Scan for the cell matching the given text and deliver its (X, Y) coordinate at center. 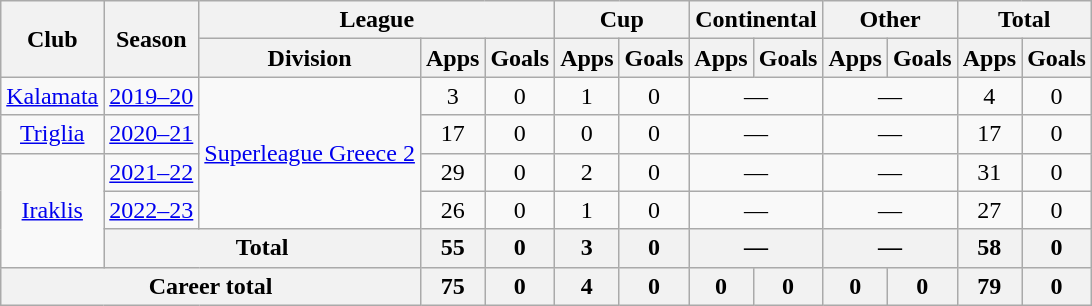
Club (52, 39)
31 (989, 172)
26 (452, 210)
58 (989, 248)
2 (587, 172)
Career total (211, 286)
Other (890, 20)
Superleague Greece 2 (310, 153)
2021–22 (152, 172)
Cup (622, 20)
Season (152, 39)
29 (452, 172)
Iraklis (52, 210)
75 (452, 286)
2022–23 (152, 210)
55 (452, 248)
79 (989, 286)
2020–21 (152, 134)
Continental (756, 20)
Kalamata (52, 96)
Triglia (52, 134)
Division (310, 58)
2019–20 (152, 96)
27 (989, 210)
League (377, 20)
